For the text-containing cell, return its midpoint in (x, y) coordinate format. 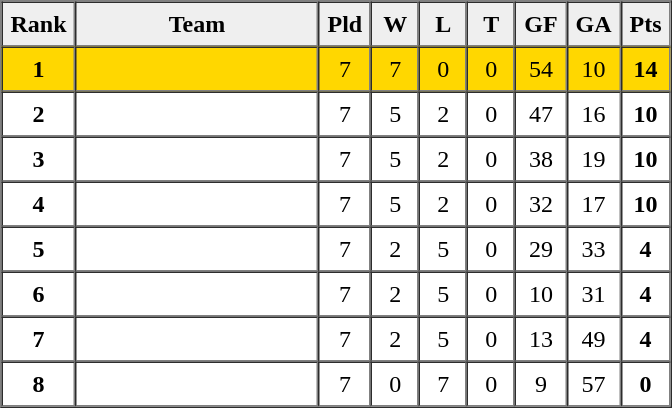
9 (540, 384)
17 (594, 204)
38 (540, 158)
Team (198, 24)
29 (540, 248)
1 (39, 68)
47 (540, 114)
14 (646, 68)
8 (39, 384)
19 (594, 158)
6 (39, 294)
32 (540, 204)
Pld (346, 24)
49 (594, 338)
3 (39, 158)
W (395, 24)
L (443, 24)
GF (540, 24)
13 (540, 338)
Rank (39, 24)
57 (594, 384)
GA (594, 24)
54 (540, 68)
31 (594, 294)
16 (594, 114)
Pts (646, 24)
T (491, 24)
33 (594, 248)
